Detect which cell encompasses the target text, then output its [X, Y] center coordinate. 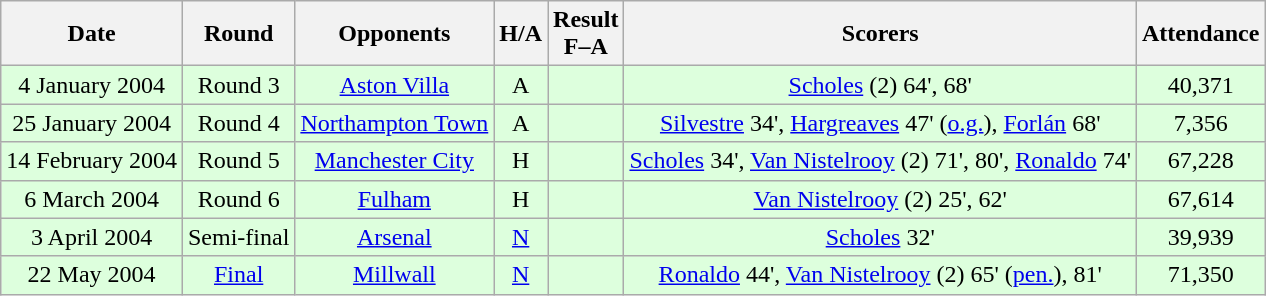
14 February 2004 [92, 161]
40,371 [1201, 85]
7,356 [1201, 123]
4 January 2004 [92, 85]
22 May 2004 [92, 275]
67,228 [1201, 161]
Manchester City [394, 161]
3 April 2004 [92, 237]
Round [238, 34]
Millwall [394, 275]
Scorers [880, 34]
Round 6 [238, 199]
71,350 [1201, 275]
Van Nistelrooy (2) 25', 62' [880, 199]
Round 5 [238, 161]
Scholes 34', Van Nistelrooy (2) 71', 80', Ronaldo 74' [880, 161]
Round 3 [238, 85]
Date [92, 34]
H/A [521, 34]
Semi-final [238, 237]
Scholes (2) 64', 68' [880, 85]
Aston Villa [394, 85]
Northampton Town [394, 123]
Final [238, 275]
Opponents [394, 34]
Scholes 32' [880, 237]
Silvestre 34', Hargreaves 47' (o.g.), Forlán 68' [880, 123]
25 January 2004 [92, 123]
6 March 2004 [92, 199]
67,614 [1201, 199]
Fulham [394, 199]
ResultF–A [586, 34]
Ronaldo 44', Van Nistelrooy (2) 65' (pen.), 81' [880, 275]
Round 4 [238, 123]
39,939 [1201, 237]
Attendance [1201, 34]
Arsenal [394, 237]
